Identify which cell holds the provided text, then report its [x, y] central coordinate. 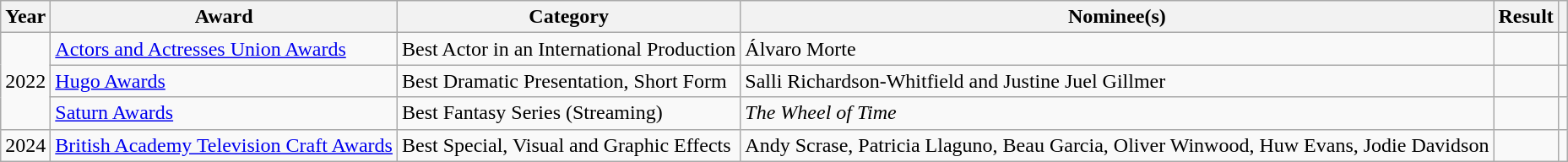
2024 [25, 145]
Category [568, 17]
Best Dramatic Presentation, Short Form [568, 81]
Best Special, Visual and Graphic Effects [568, 145]
Hugo Awards [225, 81]
Actors and Actresses Union Awards [225, 49]
Salli Richardson-Whitfield and Justine Juel Gillmer [1117, 81]
Nominee(s) [1117, 17]
Result [1526, 17]
2022 [25, 81]
Award [225, 17]
Saturn Awards [225, 113]
The Wheel of Time [1117, 113]
British Academy Television Craft Awards [225, 145]
Andy Scrase, Patricia Llaguno, Beau Garcia, Oliver Winwood, Huw Evans, Jodie Davidson [1117, 145]
Best Fantasy Series (Streaming) [568, 113]
Best Actor in an International Production [568, 49]
Year [25, 17]
Álvaro Morte [1117, 49]
